Detect which cell encompasses the target text, then output its (X, Y) center coordinate. 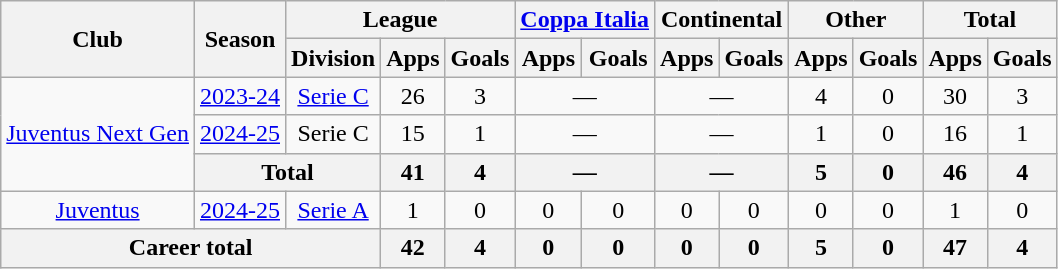
Continental (722, 20)
30 (955, 96)
Juventus (98, 210)
Season (240, 39)
16 (955, 134)
41 (413, 172)
Division (334, 58)
Coppa Italia (585, 20)
Club (98, 39)
46 (955, 172)
15 (413, 134)
2023-24 (240, 96)
League (400, 20)
47 (955, 248)
42 (413, 248)
Career total (191, 248)
Other (856, 20)
26 (413, 96)
Juventus Next Gen (98, 134)
Serie A (334, 210)
